Return [x, y] of the center of cell containing provided text 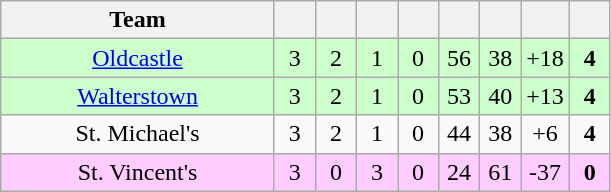
St. Michael's [138, 134]
Team [138, 20]
Walterstown [138, 96]
44 [460, 134]
+13 [546, 96]
St. Vincent's [138, 172]
61 [500, 172]
Oldcastle [138, 58]
53 [460, 96]
-37 [546, 172]
+6 [546, 134]
24 [460, 172]
+18 [546, 58]
56 [460, 58]
40 [500, 96]
